Capture the cell that displays the provided text and extract its [x, y] central coordinate. 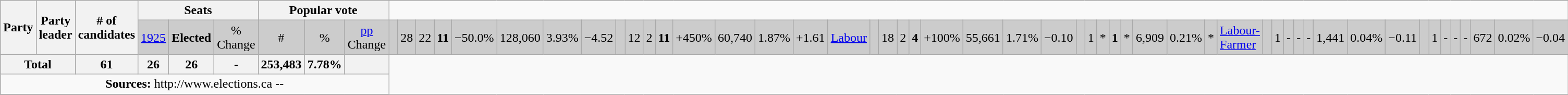
# of candidates [106, 27]
672 [1483, 38]
12 [634, 38]
28 [407, 38]
−0.04 [1550, 38]
+1.61 [810, 38]
+100% [942, 38]
Total [38, 64]
22 [425, 38]
# [281, 38]
−0.10 [1058, 38]
253,483 [281, 64]
1.71% [1022, 38]
0.21% [1185, 38]
1,441 [1330, 38]
1925 [153, 38]
6,909 [1150, 38]
Sources: http://www.elections.ca -- [195, 84]
Labour-Farmer [1240, 38]
Elected [192, 38]
60,740 [735, 38]
128,060 [520, 38]
7.78% [324, 64]
Party [18, 27]
1.87% [774, 38]
Popular vote [323, 10]
18 [888, 38]
3.93% [562, 38]
−50.0% [474, 38]
0.02% [1514, 38]
0.04% [1367, 38]
% [324, 38]
pp Change [366, 38]
−4.52 [598, 38]
4 [915, 38]
Labour [849, 38]
Seats [198, 10]
55,661 [983, 38]
−0.11 [1403, 38]
% Change [236, 38]
Party leader [55, 27]
+450% [694, 38]
61 [106, 64]
